Return the [x, y] coordinate for the center point of the cell that contains the specified text.  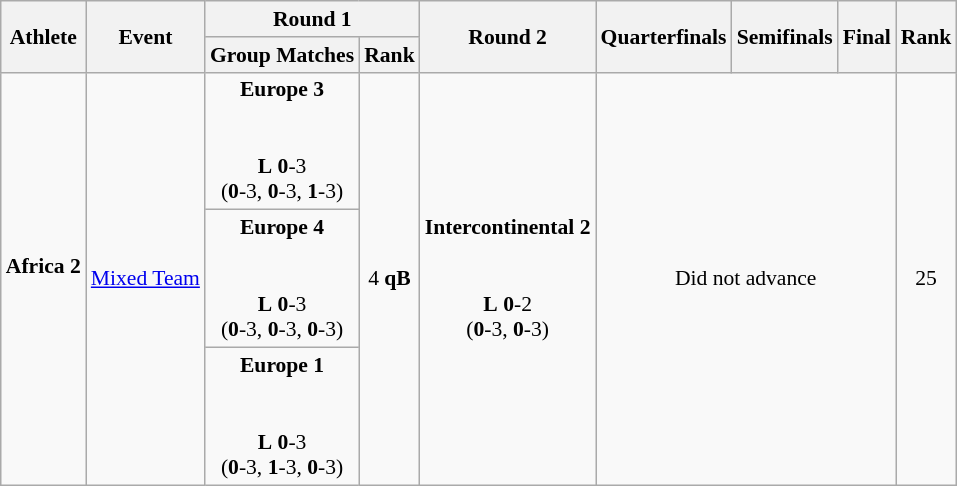
Event [146, 36]
Group Matches [282, 55]
4 qB [390, 278]
Europe 1 L 0-3 (0-3, 1-3, 0-3) [282, 417]
Round 1 [312, 19]
Mixed Team [146, 278]
Europe 3 L 0-3 (0-3, 0-3, 1-3) [282, 141]
Final [867, 36]
Athlete [44, 36]
Semifinals [785, 36]
Quarterfinals [664, 36]
Africa 2 [44, 278]
Intercontinental 2 L 0-2 (0-3, 0-3) [508, 278]
25 [926, 278]
Round 2 [508, 36]
Did not advance [746, 278]
Europe 4 L 0-3 (0-3, 0-3, 0-3) [282, 279]
